Scan for the cell matching the given text and deliver its (x, y) coordinate at center. 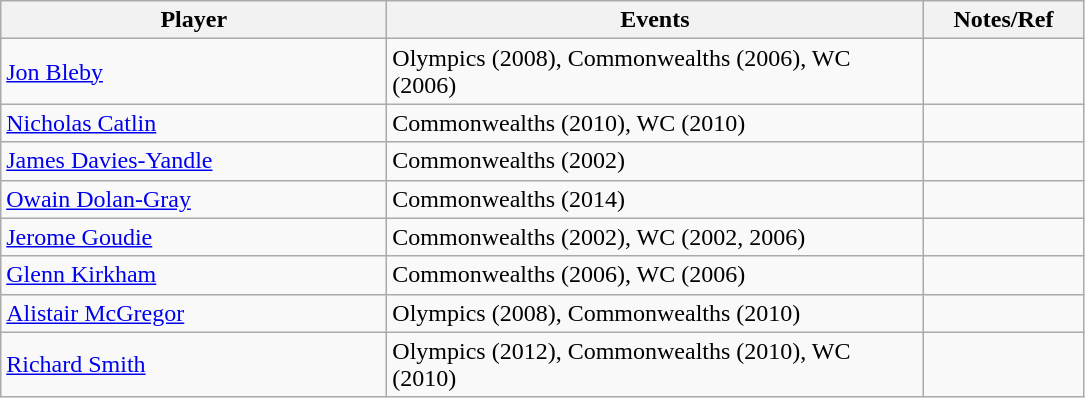
Owain Dolan-Gray (194, 199)
Events (655, 20)
Notes/Ref (1004, 20)
Olympics (2008), Commonwealths (2010) (655, 313)
Commonwealths (2014) (655, 199)
Jon Bleby (194, 72)
James Davies-Yandle (194, 161)
Olympics (2012), Commonwealths (2010), WC (2010) (655, 364)
Commonwealths (2010), WC (2010) (655, 123)
Commonwealths (2002) (655, 161)
Commonwealths (2002), WC (2002, 2006) (655, 237)
Alistair McGregor (194, 313)
Jerome Goudie (194, 237)
Nicholas Catlin (194, 123)
Olympics (2008), Commonwealths (2006), WC (2006) (655, 72)
Richard Smith (194, 364)
Commonwealths (2006), WC (2006) (655, 275)
Glenn Kirkham (194, 275)
Player (194, 20)
